Detect which cell encompasses the target text, then output its [X, Y] center coordinate. 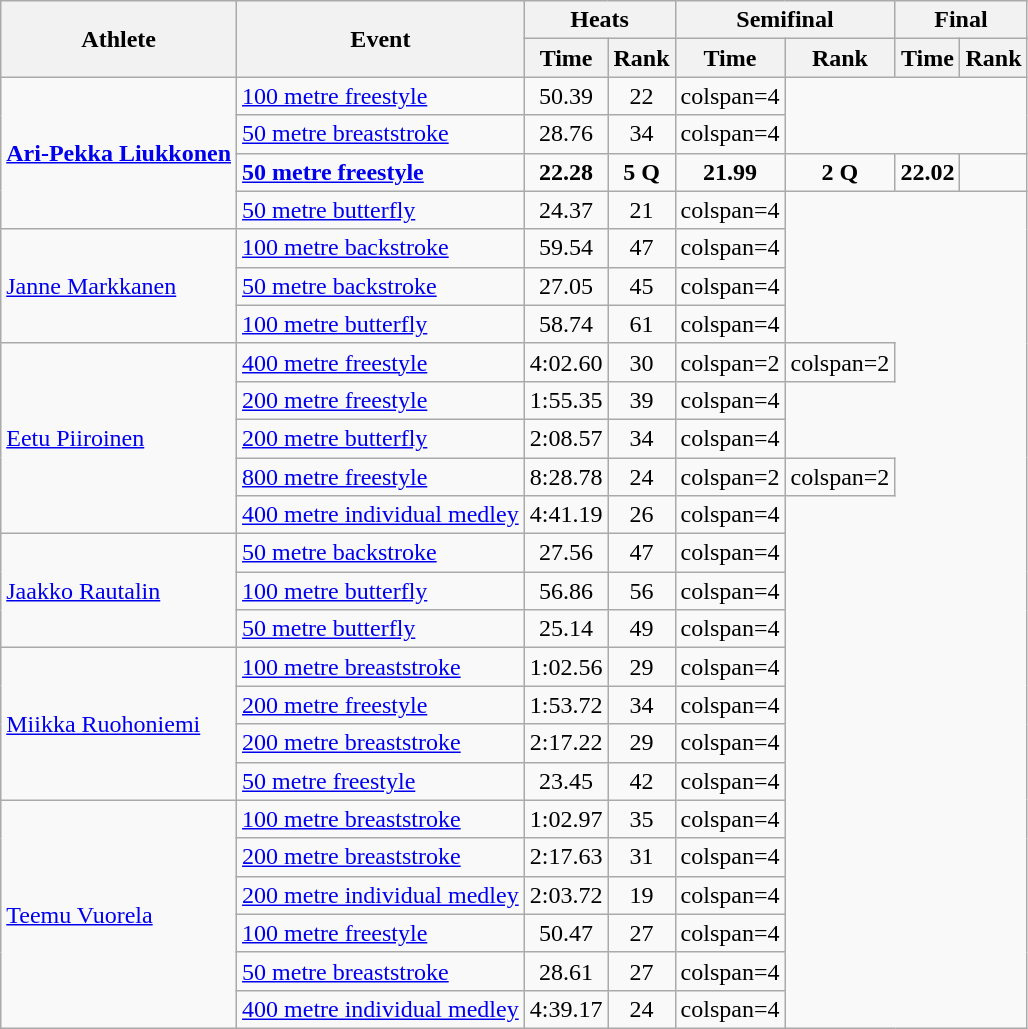
2:17.63 [566, 857]
27.05 [566, 286]
2:17.22 [566, 743]
50.39 [566, 96]
200 metre butterfly [381, 438]
23.45 [566, 781]
Event [381, 39]
Heats [600, 20]
39 [642, 400]
27.56 [566, 553]
8:28.78 [566, 477]
25.14 [566, 629]
400 metre freestyle [381, 362]
22.02 [928, 172]
35 [642, 819]
4:39.17 [566, 1009]
1:55.35 [566, 400]
56.86 [566, 591]
50.47 [566, 933]
22.28 [566, 172]
4:41.19 [566, 515]
26 [642, 515]
Final [961, 20]
4:02.60 [566, 362]
42 [642, 781]
Semifinal [785, 20]
59.54 [566, 248]
Ari-Pekka Liukkonen [119, 153]
19 [642, 895]
2:08.57 [566, 438]
Jaakko Rautalin [119, 591]
1:02.97 [566, 819]
45 [642, 286]
22 [642, 96]
5 Q [642, 172]
1:53.72 [566, 705]
100 metre backstroke [381, 248]
Athlete [119, 39]
24.37 [566, 210]
31 [642, 857]
30 [642, 362]
2:03.72 [566, 895]
28.76 [566, 134]
21.99 [730, 172]
21 [642, 210]
49 [642, 629]
Eetu Piiroinen [119, 438]
61 [642, 324]
Miikka Ruohoniemi [119, 724]
Janne Markkanen [119, 286]
56 [642, 591]
2 Q [840, 172]
58.74 [566, 324]
200 metre individual medley [381, 895]
1:02.56 [566, 667]
Teemu Vuorela [119, 914]
28.61 [566, 971]
800 metre freestyle [381, 477]
